Identify which cell holds the provided text, then report its (x, y) central coordinate. 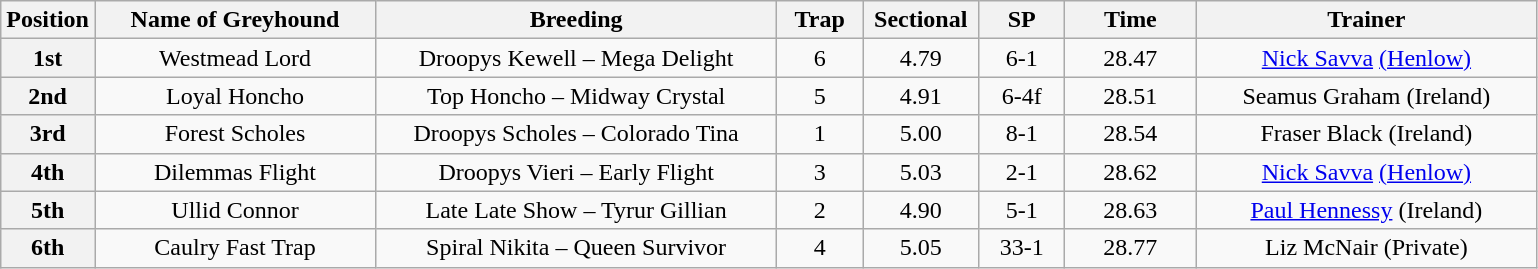
2nd (48, 96)
5.05 (921, 248)
28.47 (1130, 58)
4 (820, 248)
Name of Greyhound (234, 20)
1 (820, 134)
5.03 (921, 172)
Top Honcho – Midway Crystal (576, 96)
5 (820, 96)
Westmead Lord (234, 58)
Forest Scholes (234, 134)
Trap (820, 20)
Droopys Kewell – Mega Delight (576, 58)
Paul Hennessy (Ireland) (1366, 210)
4.90 (921, 210)
Dilemmas Flight (234, 172)
Droopys Vieri – Early Flight (576, 172)
Fraser Black (Ireland) (1366, 134)
Position (48, 20)
28.54 (1130, 134)
2 (820, 210)
Droopys Scholes – Colorado Tina (576, 134)
Sectional (921, 20)
33-1 (1022, 248)
5-1 (1022, 210)
Liz McNair (Private) (1366, 248)
2-1 (1022, 172)
Seamus Graham (Ireland) (1366, 96)
4.79 (921, 58)
Ullid Connor (234, 210)
Trainer (1366, 20)
Loyal Honcho (234, 96)
28.62 (1130, 172)
28.51 (1130, 96)
6 (820, 58)
3rd (48, 134)
6th (48, 248)
28.77 (1130, 248)
5th (48, 210)
4th (48, 172)
1st (48, 58)
Late Late Show – Tyrur Gillian (576, 210)
Spiral Nikita – Queen Survivor (576, 248)
28.63 (1130, 210)
4.91 (921, 96)
6-1 (1022, 58)
6-4f (1022, 96)
Time (1130, 20)
5.00 (921, 134)
Caulry Fast Trap (234, 248)
SP (1022, 20)
Breeding (576, 20)
8-1 (1022, 134)
3 (820, 172)
